Detect which cell encompasses the target text, then output its [X, Y] center coordinate. 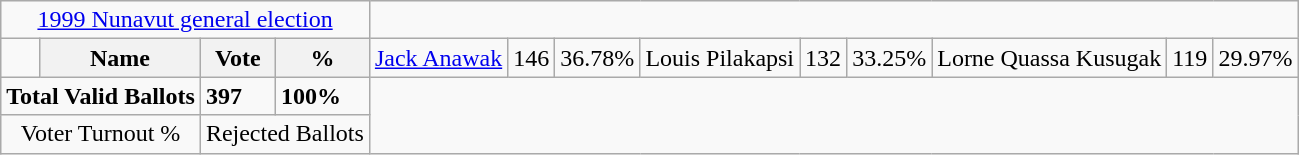
29.97% [1256, 58]
146 [532, 58]
119 [1190, 58]
Jack Anawak [438, 58]
397 [238, 96]
Name [120, 58]
Total Valid Ballots [101, 96]
Louis Pilakapsi [720, 58]
132 [824, 58]
% [322, 58]
36.78% [598, 58]
33.25% [890, 58]
100% [322, 96]
Lorne Quassa Kusugak [1050, 58]
Rejected Ballots [284, 134]
Voter Turnout % [101, 134]
1999 Nunavut general election [186, 20]
Vote [238, 58]
